Return the (X, Y) coordinate for the center point of the cell that contains the specified text.  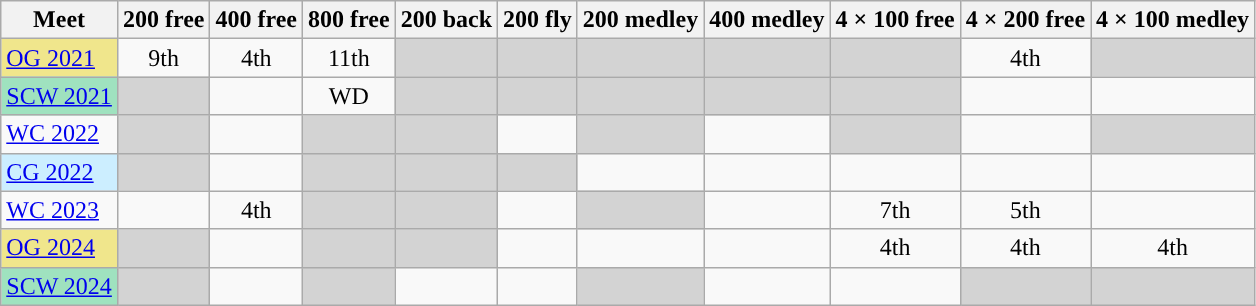
200 back (446, 20)
4 × 100 medley (1173, 20)
OG 2021 (60, 58)
200 fly (538, 20)
4 × 100 free (895, 20)
WD (350, 96)
7th (895, 210)
WC 2022 (60, 134)
CG 2022 (60, 172)
WC 2023 (60, 210)
SCW 2021 (60, 96)
SCW 2024 (60, 286)
200 medley (640, 20)
400 medley (767, 20)
Meet (60, 20)
5th (1025, 210)
OG 2024 (60, 248)
800 free (350, 20)
11th (350, 58)
200 free (164, 20)
9th (164, 58)
400 free (256, 20)
4 × 200 free (1025, 20)
